Provide the (x, y) coordinate of the cell's center where the given text is located.  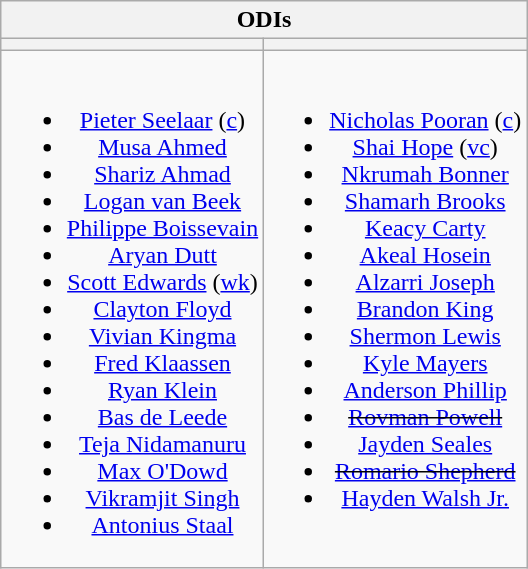
ODIs (264, 20)
